Return (x, y) of the center of cell containing provided text 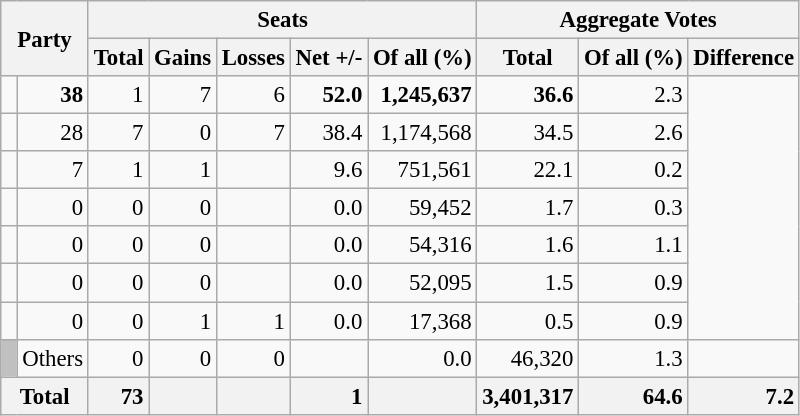
Aggregate Votes (638, 20)
36.6 (528, 95)
3,401,317 (528, 396)
Net +/- (328, 58)
28 (52, 133)
34.5 (528, 133)
38 (52, 95)
0.3 (634, 208)
1.6 (528, 245)
9.6 (328, 170)
1.3 (634, 358)
0.5 (528, 321)
Losses (253, 58)
46,320 (528, 358)
1.5 (528, 283)
0.2 (634, 170)
52.0 (328, 95)
Difference (744, 58)
38.4 (328, 133)
Party (45, 38)
Gains (183, 58)
2.6 (634, 133)
1.7 (528, 208)
6 (253, 95)
1.1 (634, 245)
73 (118, 396)
1,174,568 (422, 133)
22.1 (528, 170)
64.6 (634, 396)
59,452 (422, 208)
17,368 (422, 321)
52,095 (422, 283)
2.3 (634, 95)
751,561 (422, 170)
Seats (282, 20)
54,316 (422, 245)
Others (52, 358)
1,245,637 (422, 95)
7.2 (744, 396)
